Identify which cell holds the provided text, then report its [x, y] central coordinate. 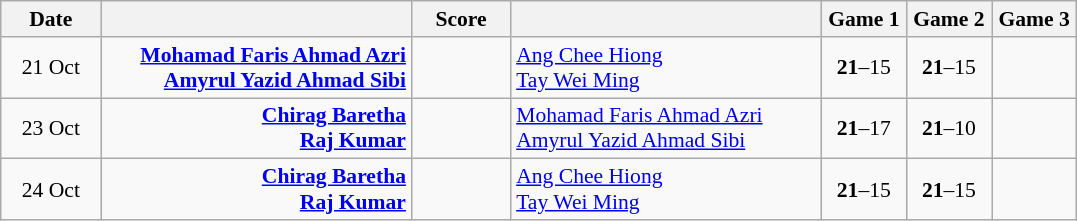
Score [461, 19]
Date [51, 19]
21 Oct [51, 68]
21–17 [864, 128]
Game 2 [948, 19]
Game 3 [1034, 19]
21–10 [948, 128]
23 Oct [51, 128]
24 Oct [51, 190]
Game 1 [864, 19]
